Capture the cell that displays the provided text and extract its (X, Y) central coordinate. 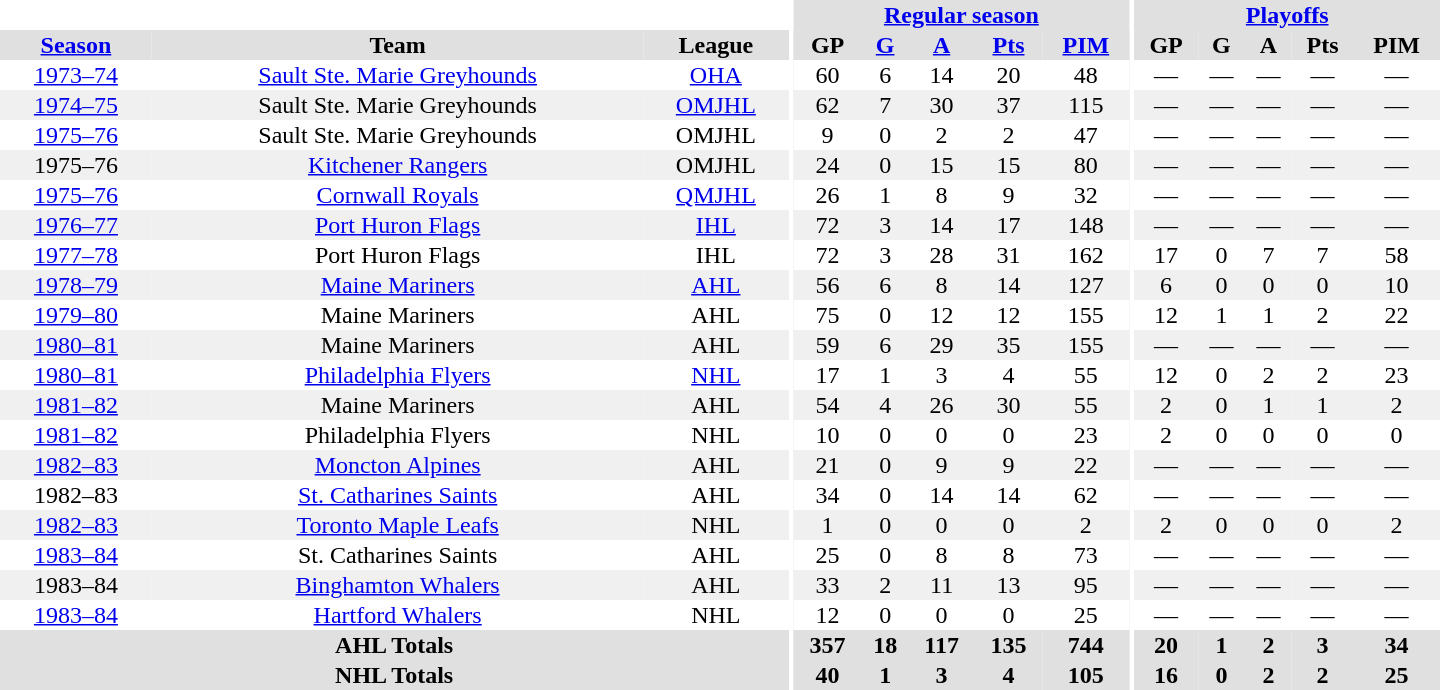
60 (828, 75)
Season (76, 45)
1978–79 (76, 285)
357 (828, 645)
75 (828, 315)
1979–80 (76, 315)
48 (1086, 75)
31 (1008, 255)
59 (828, 345)
1977–78 (76, 255)
Playoffs (1287, 15)
117 (942, 645)
47 (1086, 135)
NHL Totals (394, 675)
29 (942, 345)
Regular season (962, 15)
73 (1086, 555)
40 (828, 675)
21 (828, 465)
24 (828, 165)
95 (1086, 585)
54 (828, 405)
OHA (716, 75)
135 (1008, 645)
1976–77 (76, 225)
11 (942, 585)
105 (1086, 675)
Kitchener Rangers (398, 165)
35 (1008, 345)
League (716, 45)
80 (1086, 165)
37 (1008, 105)
148 (1086, 225)
13 (1008, 585)
32 (1086, 195)
QMJHL (716, 195)
Binghamton Whalers (398, 585)
Hartford Whalers (398, 615)
Moncton Alpines (398, 465)
127 (1086, 285)
16 (1166, 675)
AHL Totals (394, 645)
28 (942, 255)
58 (1396, 255)
1974–75 (76, 105)
Cornwall Royals (398, 195)
115 (1086, 105)
33 (828, 585)
Team (398, 45)
18 (886, 645)
Toronto Maple Leafs (398, 525)
1973–74 (76, 75)
162 (1086, 255)
56 (828, 285)
744 (1086, 645)
